For the text-containing cell, return its midpoint in [x, y] coordinate format. 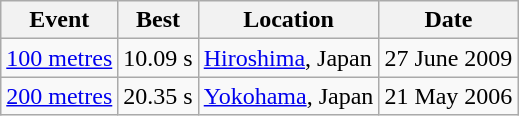
Best [158, 20]
21 May 2006 [448, 96]
Location [288, 20]
27 June 2009 [448, 58]
100 metres [60, 58]
Hiroshima, Japan [288, 58]
20.35 s [158, 96]
200 metres [60, 96]
Event [60, 20]
Yokohama, Japan [288, 96]
Date [448, 20]
10.09 s [158, 58]
